Pinpoint the cell where the given text exists, returning its [x, y] midpoint coordinate. 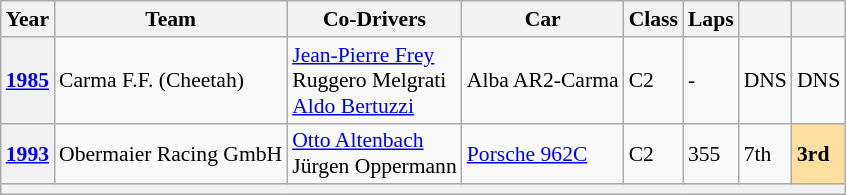
Otto Altenbach Jürgen Oppermann [374, 154]
3rd [818, 154]
355 [711, 154]
Year [28, 19]
Porsche 962C [543, 154]
- [711, 80]
Obermaier Racing GmbH [170, 154]
Team [170, 19]
Alba AR2-Carma [543, 80]
Laps [711, 19]
1993 [28, 154]
7th [766, 154]
1985 [28, 80]
Car [543, 19]
Class [654, 19]
Carma F.F. (Cheetah) [170, 80]
Co-Drivers [374, 19]
Jean-Pierre Frey Ruggero Melgrati Aldo Bertuzzi [374, 80]
